Determine the [X, Y] coordinate at the center of the cell enclosing the given text.  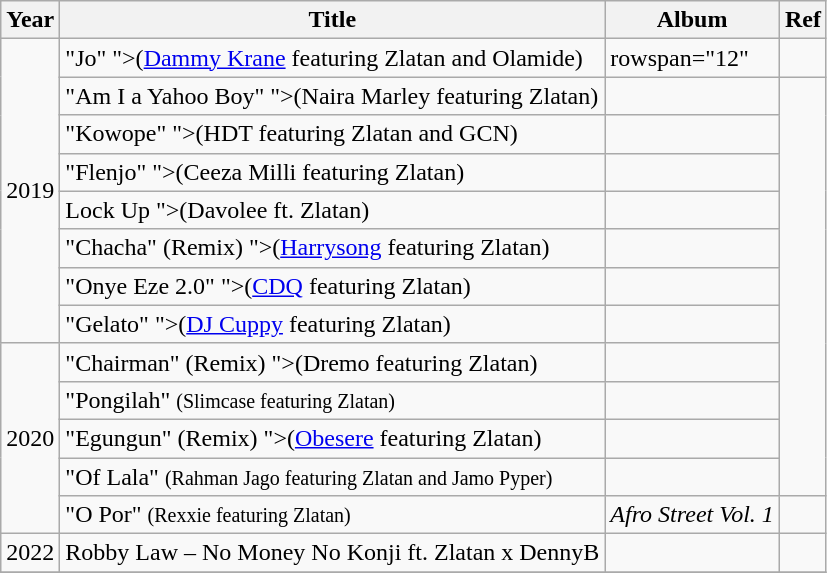
2020 [30, 438]
"Of Lala" (Rahman Jago featuring Zlatan and Jamo Pyper) [332, 477]
"Flenjo" ">(Ceeza Milli featuring Zlatan) [332, 172]
rowspan="12" [692, 58]
"Chairman" (Remix) ">(Dremo featuring Zlatan) [332, 362]
"O Por" (Rexxie featuring Zlatan) [332, 515]
2019 [30, 191]
"Onye Eze 2.0" ">(CDQ featuring Zlatan) [332, 286]
2022 [30, 553]
Lock Up ">(Davolee ft. Zlatan) [332, 210]
"Gelato" ">(DJ Cuppy featuring Zlatan) [332, 324]
Afro Street Vol. 1 [692, 515]
Ref [802, 20]
"Jo" ">(Dammy Krane featuring Zlatan and Olamide) [332, 58]
"Chacha" (Remix) ">(Harrysong featuring Zlatan) [332, 248]
"Kowope" ">(HDT featuring Zlatan and GCN) [332, 134]
"Egungun" (Remix) ">(Obesere featuring Zlatan) [332, 438]
Robby Law – No Money No Konji ft. Zlatan x DennyB [332, 553]
Album [692, 20]
"Am I a Yahoo Boy" ">(Naira Marley featuring Zlatan) [332, 96]
Title [332, 20]
"Pongilah" (Slimcase featuring Zlatan) [332, 400]
Year [30, 20]
